Scan for the cell matching the given text and deliver its [X, Y] coordinate at center. 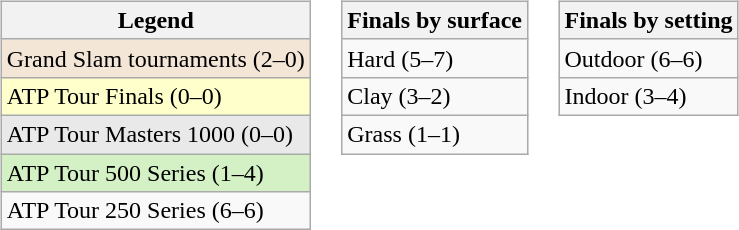
Finals by surface [435, 20]
Grand Slam tournaments (2–0) [156, 58]
Grass (1–1) [435, 134]
ATP Tour 500 Series (1–4) [156, 173]
Legend [156, 20]
Outdoor (6–6) [648, 58]
ATP Tour Finals (0–0) [156, 96]
Clay (3–2) [435, 96]
Hard (5–7) [435, 58]
ATP Tour 250 Series (6–6) [156, 211]
Indoor (3–4) [648, 96]
ATP Tour Masters 1000 (0–0) [156, 134]
Finals by setting [648, 20]
